Identify which cell holds the provided text, then report its (x, y) central coordinate. 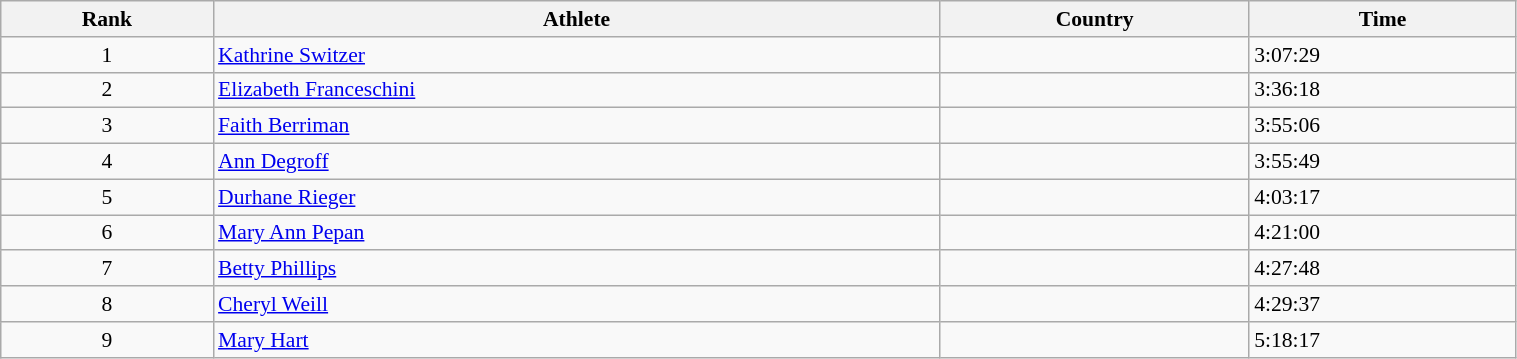
Betty Phillips (576, 269)
5 (107, 197)
Durhane Rieger (576, 197)
Mary Hart (576, 340)
3:55:06 (1382, 126)
3:36:18 (1382, 90)
4:21:00 (1382, 233)
2 (107, 90)
Country (1094, 19)
Athlete (576, 19)
4 (107, 162)
4:29:37 (1382, 304)
9 (107, 340)
1 (107, 55)
3:07:29 (1382, 55)
6 (107, 233)
Rank (107, 19)
4:03:17 (1382, 197)
7 (107, 269)
8 (107, 304)
Ann Degroff (576, 162)
Cheryl Weill (576, 304)
Faith Berriman (576, 126)
Elizabeth Franceschini (576, 90)
3:55:49 (1382, 162)
Kathrine Switzer (576, 55)
4:27:48 (1382, 269)
3 (107, 126)
5:18:17 (1382, 340)
Time (1382, 19)
Mary Ann Pepan (576, 233)
